Find where the given text appears and provide that cell's center as (X, Y) coordinate. 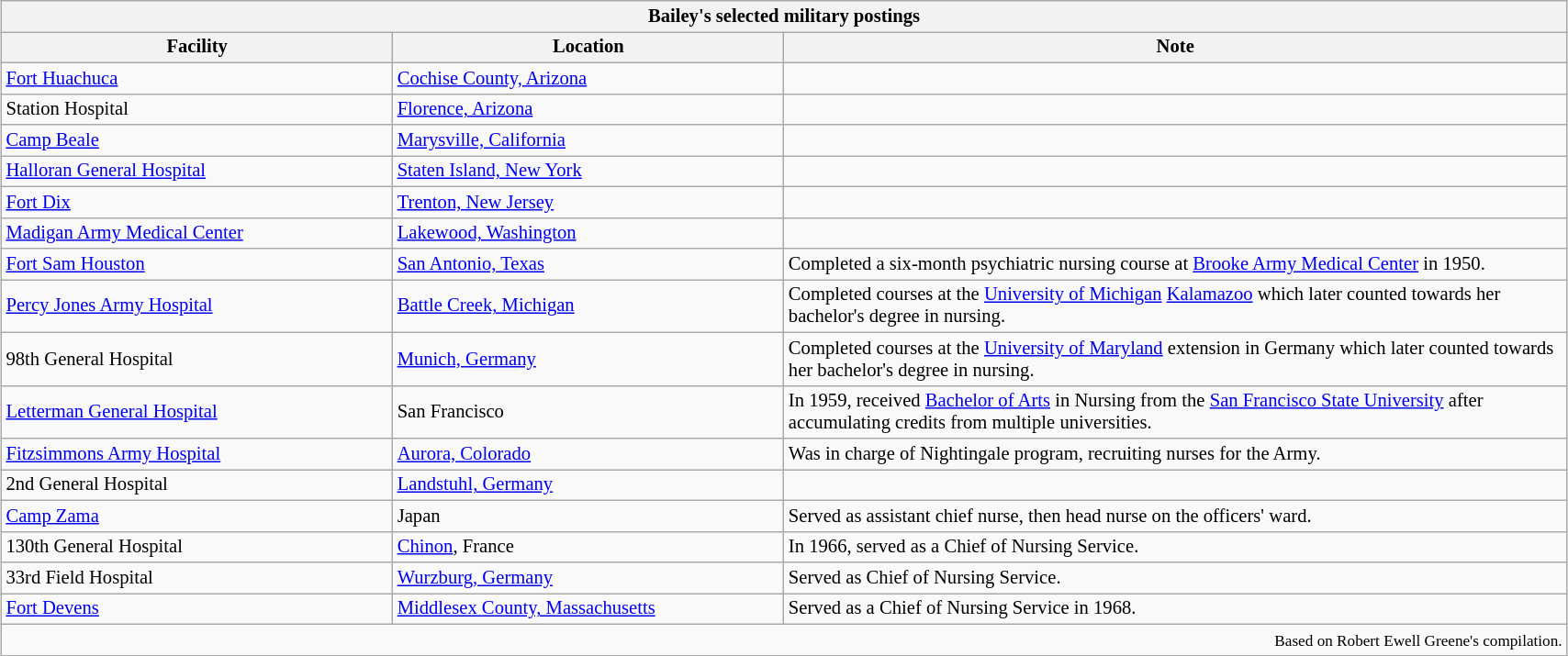
Camp Beale (197, 140)
Camp Zama (197, 516)
Station Hospital (197, 109)
Fort Sam Houston (197, 263)
Staten Island, New York (588, 171)
130th General Hospital (197, 547)
Battle Creek, Michigan (588, 306)
Completed courses at the University of Maryland extension in Germany which later counted towards her bachelor's degree in nursing. (1175, 359)
Bailey's selected military postings (784, 16)
33rd Field Hospital (197, 577)
Aurora, Colorado (588, 454)
In 1959, received Bachelor of Arts in Nursing from the San Francisco State University after accumulating credits from multiple universities. (1175, 412)
San Francisco (588, 412)
Munich, Germany (588, 359)
Percy Jones Army Hospital (197, 306)
Madigan Army Medical Center (197, 233)
Completed courses at the University of Michigan Kalamazoo which later counted towards her bachelor's degree in nursing. (1175, 306)
Was in charge of Nightingale program, recruiting nurses for the Army. (1175, 454)
Facility (197, 47)
Trenton, New Jersey (588, 202)
Completed a six-month psychiatric nursing course at Brooke Army Medical Center in 1950. (1175, 263)
Japan (588, 516)
Halloran General Hospital (197, 171)
Lakewood, Washington (588, 233)
Note (1175, 47)
Letterman General Hospital (197, 412)
Chinon, France (588, 547)
98th General Hospital (197, 359)
Served as a Chief of Nursing Service in 1968. (1175, 608)
Fort Dix (197, 202)
Served as assistant chief nurse, then head nurse on the officers' ward. (1175, 516)
Location (588, 47)
Fitzsimmons Army Hospital (197, 454)
Landstuhl, Germany (588, 484)
San Antonio, Texas (588, 263)
Based on Robert Ewell Greene's compilation. (784, 639)
Middlesex County, Massachusetts (588, 608)
Fort Devens (197, 608)
Served as Chief of Nursing Service. (1175, 577)
In 1966, served as a Chief of Nursing Service. (1175, 547)
Fort Huachuca (197, 78)
Florence, Arizona (588, 109)
2nd General Hospital (197, 484)
Marysville, California (588, 140)
Wurzburg, Germany (588, 577)
Cochise County, Arizona (588, 78)
